Identify which cell holds the provided text, then report its [X, Y] central coordinate. 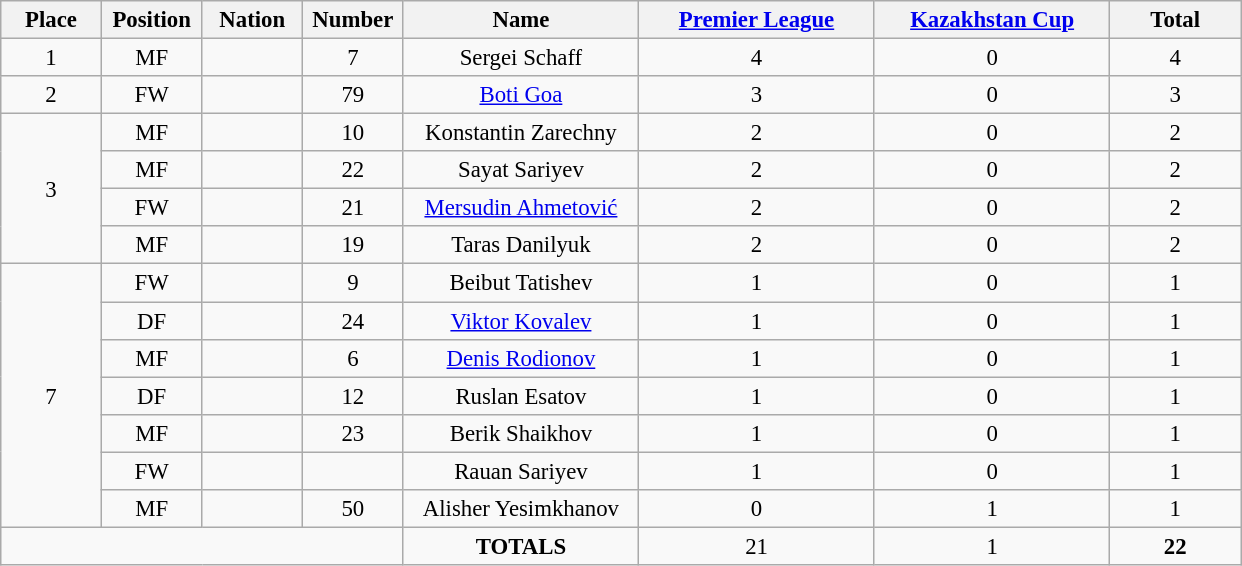
10 [354, 133]
Place [52, 20]
Beibut Tatishev [521, 283]
Mersudin Ahmetović [521, 208]
Konstantin Zarechny [521, 133]
Alisher Yesimkhanov [521, 509]
Denis Rodionov [521, 358]
Sayat Sariyev [521, 170]
Premier League [757, 20]
Number [354, 20]
24 [354, 321]
Total [1176, 20]
Ruslan Esatov [521, 396]
12 [354, 396]
6 [354, 358]
Kazakhstan Cup [992, 20]
Berik Shaikhov [521, 433]
9 [354, 283]
Taras Danilyuk [521, 245]
Viktor Kovalev [521, 321]
19 [354, 245]
79 [354, 95]
23 [354, 433]
50 [354, 509]
Boti Goa [521, 95]
Position [152, 20]
Name [521, 20]
Nation [252, 20]
Sergei Schaff [521, 58]
Rauan Sariyev [521, 471]
TOTALS [521, 546]
